Capture the cell that displays the provided text and extract its [X, Y] central coordinate. 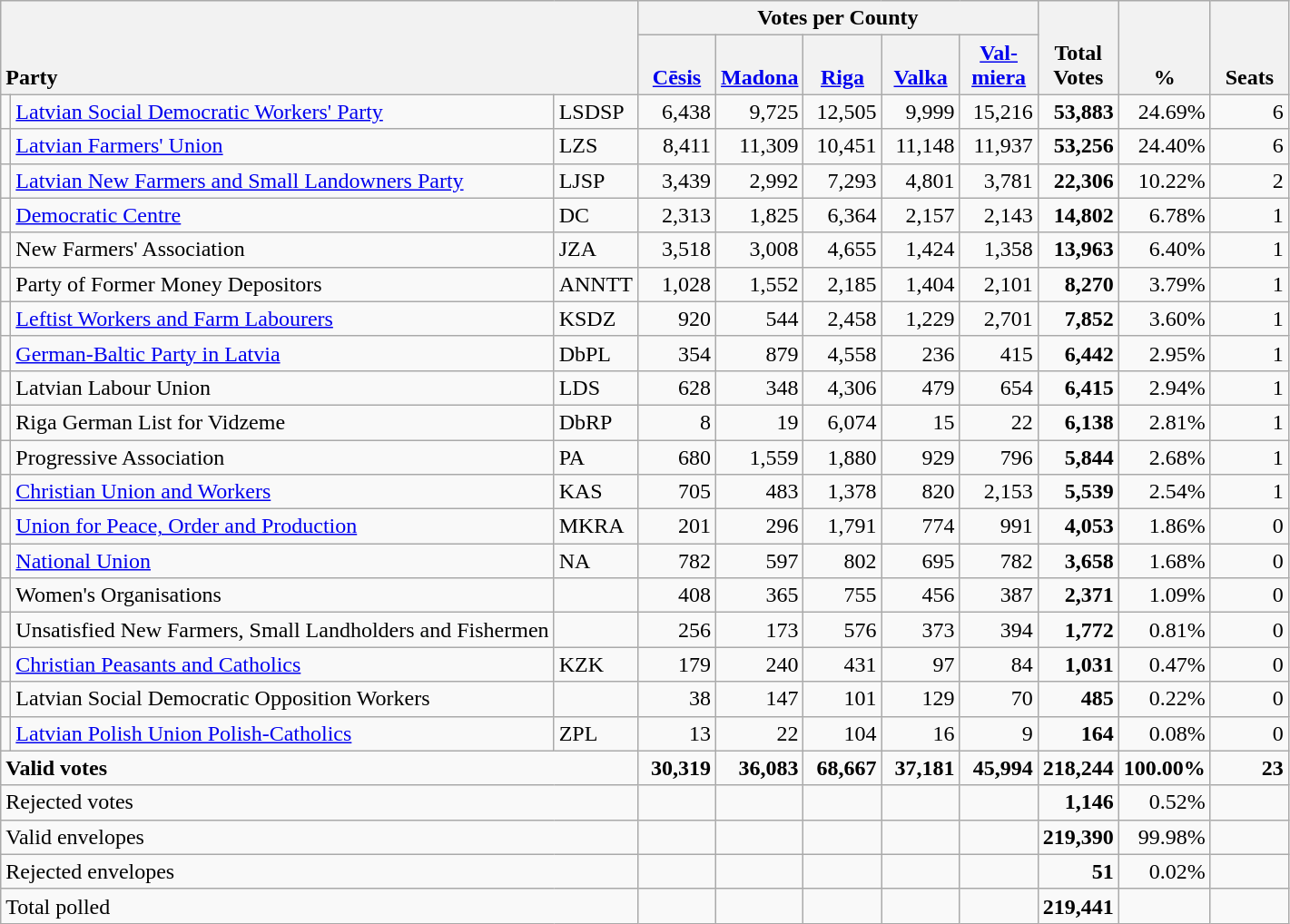
24.69% [1164, 112]
796 [999, 457]
755 [842, 595]
Total polled [320, 906]
1,424 [921, 250]
705 [676, 492]
3,781 [999, 181]
Seats [1249, 47]
6,438 [676, 112]
11,148 [921, 146]
9,725 [760, 112]
296 [760, 526]
4,655 [842, 250]
Val- miera [999, 65]
1,825 [760, 215]
22,306 [1078, 181]
628 [676, 388]
1,358 [999, 250]
Christian Peasants and Catholics [282, 664]
179 [676, 664]
164 [1078, 733]
German-Baltic Party in Latvia [282, 353]
Democratic Centre [282, 215]
2,143 [999, 215]
354 [676, 353]
774 [921, 526]
10,451 [842, 146]
13,963 [1078, 250]
6,138 [1078, 422]
4,053 [1078, 526]
Valid envelopes [320, 837]
3,439 [676, 181]
Latvian Labour Union [282, 388]
104 [842, 733]
3.79% [1164, 284]
100.00% [1164, 768]
15,216 [999, 112]
6,442 [1078, 353]
Latvian Polish Union Polish-Catholics [282, 733]
820 [921, 492]
Latvian Farmers' Union [282, 146]
97 [921, 664]
2,313 [676, 215]
Leftist Workers and Farm Labourers [282, 319]
408 [676, 595]
2.54% [1164, 492]
3,008 [760, 250]
PA [596, 457]
Christian Union and Workers [282, 492]
DbPL [596, 353]
348 [760, 388]
7,852 [1078, 319]
Valka [921, 65]
Total Votes [1078, 47]
12,505 [842, 112]
45,994 [999, 768]
14,802 [1078, 215]
Riga [842, 65]
2.94% [1164, 388]
576 [842, 630]
11,937 [999, 146]
1.86% [1164, 526]
30,319 [676, 768]
2,371 [1078, 595]
394 [999, 630]
6,415 [1078, 388]
Unsatisfied New Farmers, Small Landholders and Fishermen [282, 630]
373 [921, 630]
147 [760, 699]
84 [999, 664]
23 [1249, 768]
Madona [760, 65]
101 [842, 699]
4,558 [842, 353]
8,411 [676, 146]
1,146 [1078, 802]
6,074 [842, 422]
16 [921, 733]
1,404 [921, 284]
479 [921, 388]
483 [760, 492]
Votes per County [837, 18]
Valid votes [320, 768]
544 [760, 319]
24.40% [1164, 146]
11,309 [760, 146]
365 [760, 595]
236 [921, 353]
2,157 [921, 215]
DC [596, 215]
KZK [596, 664]
53,883 [1078, 112]
8,270 [1078, 284]
6,364 [842, 215]
Rejected votes [320, 802]
4,306 [842, 388]
695 [921, 561]
597 [760, 561]
38 [676, 699]
1,880 [842, 457]
415 [999, 353]
680 [676, 457]
3,518 [676, 250]
201 [676, 526]
Women's Organisations [282, 595]
1,772 [1078, 630]
802 [842, 561]
Party of Former Money Depositors [282, 284]
5,539 [1078, 492]
1,791 [842, 526]
Cēsis [676, 65]
456 [921, 595]
68,667 [842, 768]
485 [1078, 699]
15 [921, 422]
0.02% [1164, 871]
LJSP [596, 181]
240 [760, 664]
0.52% [1164, 802]
36,083 [760, 768]
JZA [596, 250]
Rejected envelopes [320, 871]
99.98% [1164, 837]
ZPL [596, 733]
2,101 [999, 284]
1,028 [676, 284]
51 [1078, 871]
Union for Peace, Order and Production [282, 526]
879 [760, 353]
2.95% [1164, 353]
2.68% [1164, 457]
Latvian Social Democratic Workers' Party [282, 112]
19 [760, 422]
2,458 [842, 319]
9,999 [921, 112]
2,992 [760, 181]
3,658 [1078, 561]
2,185 [842, 284]
256 [676, 630]
1,031 [1078, 664]
37,181 [921, 768]
1,559 [760, 457]
219,390 [1078, 837]
0.08% [1164, 733]
1,378 [842, 492]
LSDSP [596, 112]
2,153 [999, 492]
Latvian Social Democratic Opposition Workers [282, 699]
6.78% [1164, 215]
1,552 [760, 284]
ANNTT [596, 284]
218,244 [1078, 768]
KSDZ [596, 319]
431 [842, 664]
6.40% [1164, 250]
DbRP [596, 422]
KAS [596, 492]
387 [999, 595]
1,229 [921, 319]
9 [999, 733]
3.60% [1164, 319]
1.09% [1164, 595]
8 [676, 422]
LZS [596, 146]
7,293 [842, 181]
% [1164, 47]
53,256 [1078, 146]
0.47% [1164, 664]
654 [999, 388]
173 [760, 630]
991 [999, 526]
NA [596, 561]
National Union [282, 561]
Party [320, 47]
920 [676, 319]
Riga German List for Vidzeme [282, 422]
5,844 [1078, 457]
1.68% [1164, 561]
MKRA [596, 526]
0.81% [1164, 630]
2.81% [1164, 422]
129 [921, 699]
70 [999, 699]
Latvian New Farmers and Small Landowners Party [282, 181]
929 [921, 457]
LDS [596, 388]
13 [676, 733]
2,701 [999, 319]
219,441 [1078, 906]
4,801 [921, 181]
2 [1249, 181]
Progressive Association [282, 457]
New Farmers' Association [282, 250]
0.22% [1164, 699]
10.22% [1164, 181]
